Extract the [x, y] coordinate from the center of the cell holding the provided text.  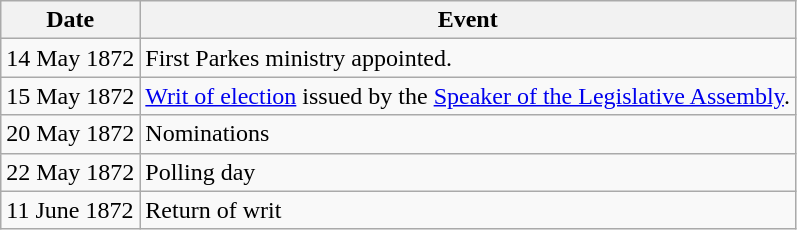
Event [468, 20]
First Parkes ministry appointed. [468, 58]
11 June 1872 [70, 210]
Polling day [468, 172]
Nominations [468, 134]
14 May 1872 [70, 58]
Writ of election issued by the Speaker of the Legislative Assembly. [468, 96]
Return of writ [468, 210]
22 May 1872 [70, 172]
Date [70, 20]
20 May 1872 [70, 134]
15 May 1872 [70, 96]
